Pinpoint the cell where the given text exists, returning its (x, y) midpoint coordinate. 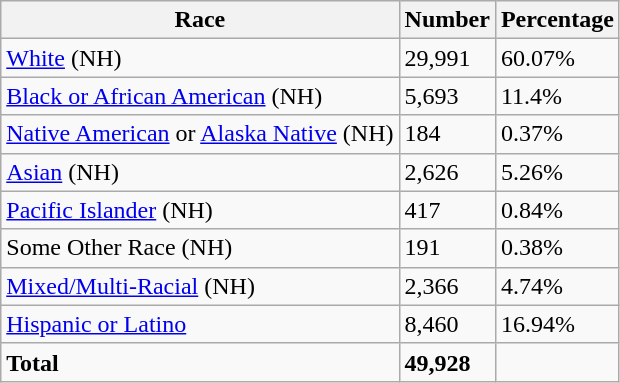
49,928 (447, 362)
417 (447, 210)
0.84% (557, 210)
White (NH) (200, 58)
0.37% (557, 134)
5.26% (557, 172)
16.94% (557, 324)
191 (447, 248)
60.07% (557, 58)
2,366 (447, 286)
Percentage (557, 20)
Native American or Alaska Native (NH) (200, 134)
Some Other Race (NH) (200, 248)
8,460 (447, 324)
29,991 (447, 58)
11.4% (557, 96)
Mixed/Multi-Racial (NH) (200, 286)
2,626 (447, 172)
Number (447, 20)
Total (200, 362)
Asian (NH) (200, 172)
Hispanic or Latino (200, 324)
4.74% (557, 286)
184 (447, 134)
0.38% (557, 248)
Pacific Islander (NH) (200, 210)
5,693 (447, 96)
Race (200, 20)
Black or African American (NH) (200, 96)
